Search for the cell housing the specified text and yield its (x, y) center coordinate. 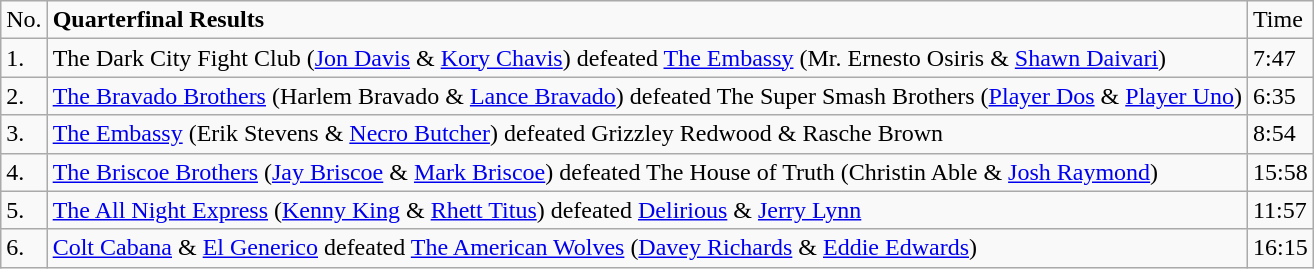
4. (24, 172)
The Dark City Fight Club (Jon Davis & Kory Chavis) defeated The Embassy (Mr. Ernesto Osiris & Shawn Daivari) (647, 58)
1. (24, 58)
16:15 (1280, 248)
The Briscoe Brothers (Jay Briscoe & Mark Briscoe) defeated The House of Truth (Christin Able & Josh Raymond) (647, 172)
5. (24, 210)
6:35 (1280, 96)
No. (24, 20)
The All Night Express (Kenny King & Rhett Titus) defeated Delirious & Jerry Lynn (647, 210)
3. (24, 134)
6. (24, 248)
2. (24, 96)
Colt Cabana & El Generico defeated The American Wolves (Davey Richards & Eddie Edwards) (647, 248)
Quarterfinal Results (647, 20)
8:54 (1280, 134)
7:47 (1280, 58)
The Embassy (Erik Stevens & Necro Butcher) defeated Grizzley Redwood & Rasche Brown (647, 134)
15:58 (1280, 172)
Time (1280, 20)
The Bravado Brothers (Harlem Bravado & Lance Bravado) defeated The Super Smash Brothers (Player Dos & Player Uno) (647, 96)
11:57 (1280, 210)
